Provide the [x, y] coordinate of the cell's center where the given text is located.  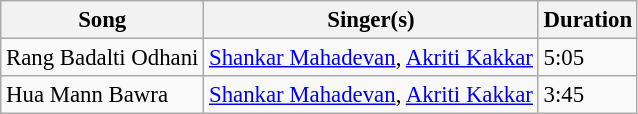
Rang Badalti Odhani [102, 58]
Singer(s) [372, 20]
3:45 [588, 95]
Duration [588, 20]
5:05 [588, 58]
Song [102, 20]
Hua Mann Bawra [102, 95]
